Output the (X, Y) coordinate of the center of the cell containing the given text.  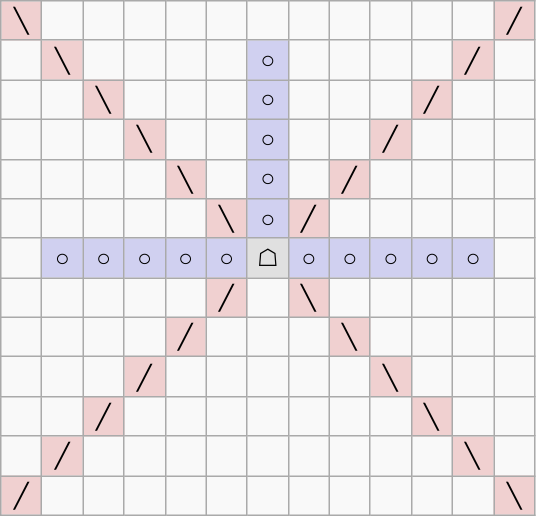
☖ (268, 258)
